Determine the [x, y] coordinate at the center of the cell enclosing the given text.  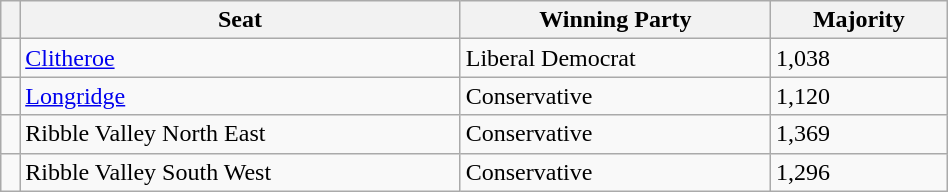
Ribble Valley South West [240, 172]
Liberal Democrat [615, 58]
Clitheroe [240, 58]
Seat [240, 20]
1,296 [860, 172]
1,120 [860, 96]
Winning Party [615, 20]
Ribble Valley North East [240, 134]
1,038 [860, 58]
Majority [860, 20]
1,369 [860, 134]
Longridge [240, 96]
